Locate the cell with the specified text and output its [x, y] center coordinate. 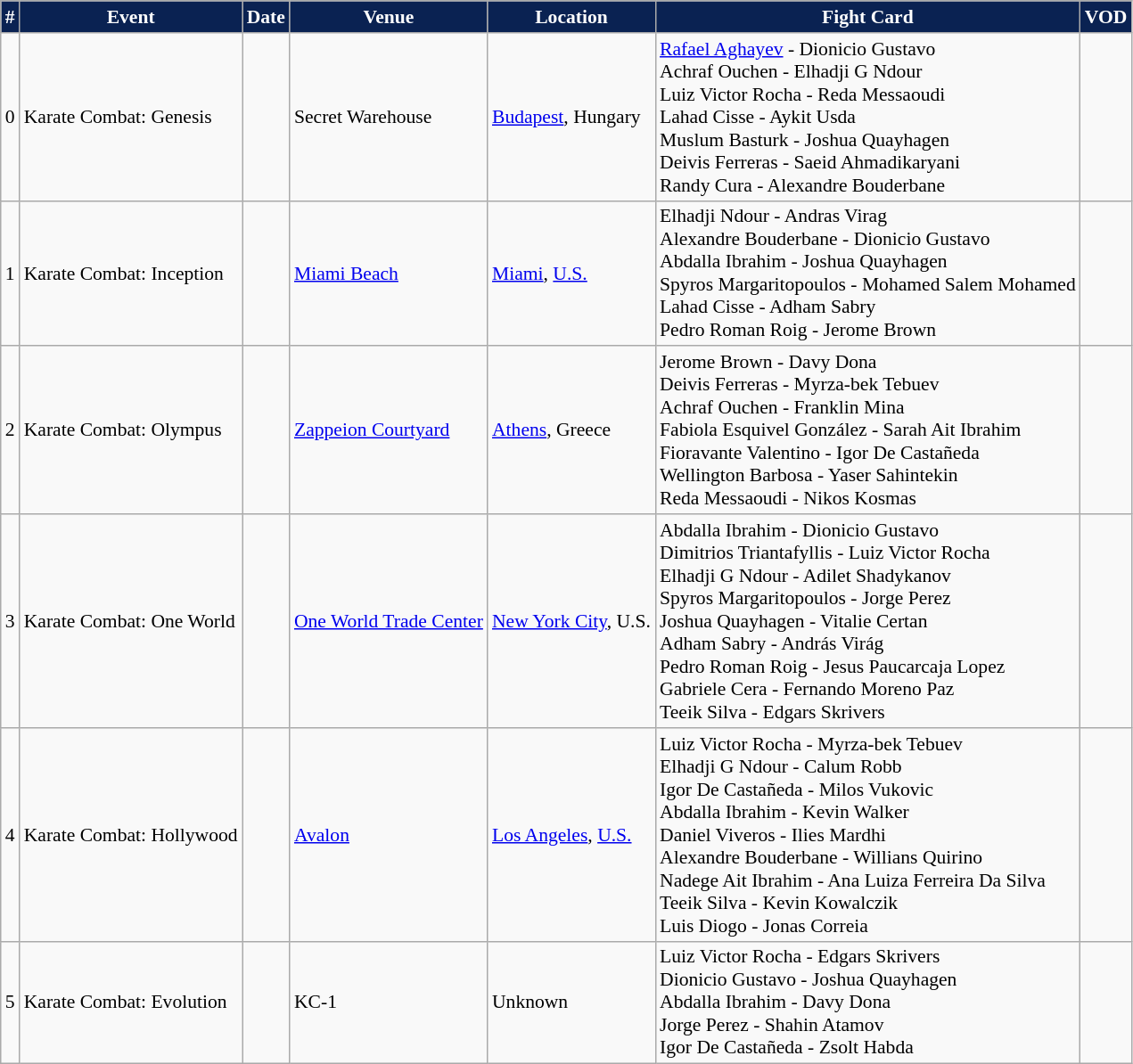
Budapest, Hungary [571, 118]
Venue [389, 17]
Athens, Greece [571, 431]
New York City, U.S. [571, 621]
Date [266, 17]
Karate Combat: Inception [131, 273]
Miami Beach [389, 273]
0 [11, 118]
One World Trade Center [389, 621]
Karate Combat: Genesis [131, 118]
3 [11, 621]
Secret Warehouse [389, 118]
Karate Combat: Hollywood [131, 835]
5 [11, 1003]
Event [131, 17]
Unknown [571, 1003]
Los Angeles, U.S. [571, 835]
Fight Card [868, 17]
Karate Combat: One World [131, 621]
VOD [1106, 17]
Miami, U.S. [571, 273]
Location [571, 17]
1 [11, 273]
# [11, 17]
Karate Combat: Olympus [131, 431]
Zappeion Courtyard [389, 431]
Karate Combat: Evolution [131, 1003]
2 [11, 431]
4 [11, 835]
Avalon [389, 835]
KC-1 [389, 1003]
